Return the [X, Y] coordinate for the center point of the cell that contains the specified text.  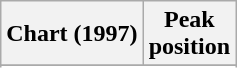
Chart (1997) [72, 34]
Peakposition [189, 34]
